Return [x, y] of the center of cell containing provided text 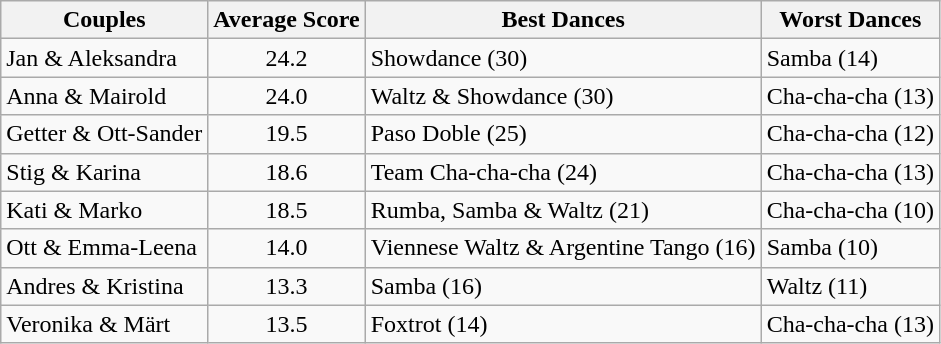
Couples [104, 20]
Showdance (30) [563, 58]
13.5 [286, 324]
Kati & Marko [104, 210]
Waltz & Showdance (30) [563, 96]
Viennese Waltz & Argentine Tango (16) [563, 248]
Paso Doble (25) [563, 134]
Rumba, Samba & Waltz (21) [563, 210]
13.3 [286, 286]
Ott & Emma-Leena [104, 248]
Veronika & Märt [104, 324]
Andres & Kristina [104, 286]
Worst Dances [850, 20]
24.0 [286, 96]
18.5 [286, 210]
Best Dances [563, 20]
Getter & Ott-Sander [104, 134]
Samba (16) [563, 286]
Cha-cha-cha (10) [850, 210]
Samba (14) [850, 58]
Team Cha-cha-cha (24) [563, 172]
24.2 [286, 58]
Anna & Mairold [104, 96]
Jan & Aleksandra [104, 58]
Foxtrot (14) [563, 324]
19.5 [286, 134]
Waltz (11) [850, 286]
Average Score [286, 20]
Samba (10) [850, 248]
14.0 [286, 248]
Stig & Karina [104, 172]
18.6 [286, 172]
Cha-cha-cha (12) [850, 134]
